Find where the given text appears and provide that cell's center as [x, y] coordinate. 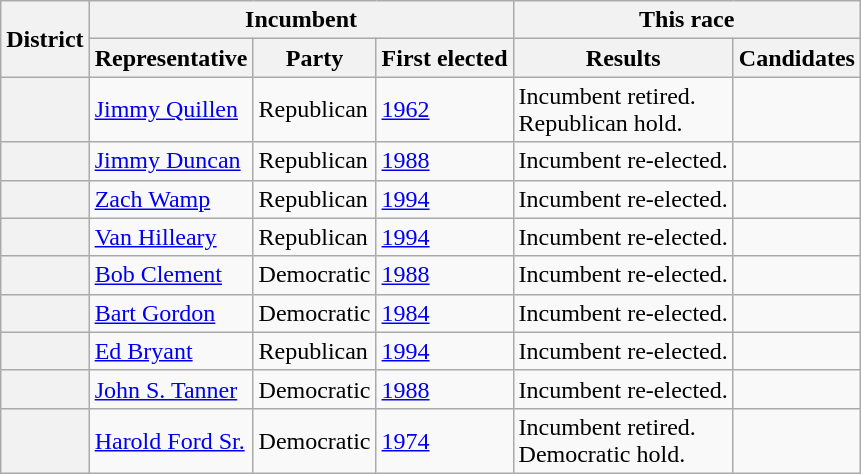
This race [686, 20]
District [45, 39]
Candidates [796, 58]
Harold Ford Sr. [171, 440]
Incumbent [301, 20]
Incumbent retired.Democratic hold. [623, 440]
Jimmy Duncan [171, 161]
Zach Wamp [171, 199]
Bart Gordon [171, 313]
First elected [444, 58]
Representative [171, 58]
Ed Bryant [171, 351]
Party [314, 58]
John S. Tanner [171, 389]
1962 [444, 110]
Incumbent retired.Republican hold. [623, 110]
1984 [444, 313]
1974 [444, 440]
Bob Clement [171, 275]
Van Hilleary [171, 237]
Results [623, 58]
Jimmy Quillen [171, 110]
